Extract the (X, Y) coordinate from the center of the cell holding the provided text.  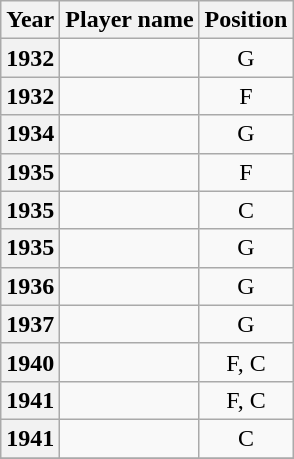
Player name (130, 20)
Year (30, 20)
1934 (30, 134)
Position (246, 20)
1940 (30, 362)
1937 (30, 324)
1936 (30, 286)
